Pinpoint the cell where the given text exists, returning its [X, Y] midpoint coordinate. 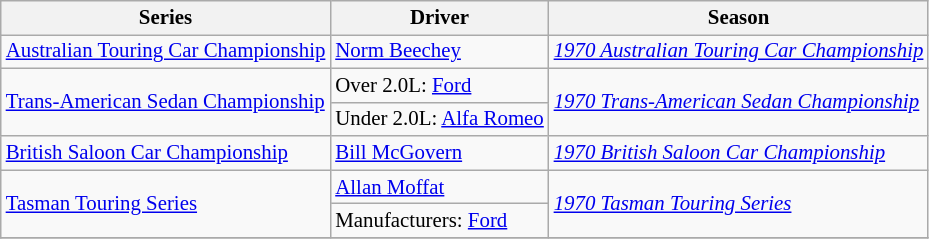
1970 Australian Touring Car Championship [739, 51]
Under 2.0L: Alfa Romeo [439, 119]
Trans-American Sedan Championship [166, 102]
British Saloon Car Championship [166, 153]
Driver [439, 18]
Tasman Touring Series [166, 204]
Season [739, 18]
Norm Beechey [439, 51]
Australian Touring Car Championship [166, 51]
Over 2.0L: Ford [439, 85]
Manufacturers: Ford [439, 221]
Allan Moffat [439, 187]
1970 British Saloon Car Championship [739, 153]
1970 Trans-American Sedan Championship [739, 102]
1970 Tasman Touring Series [739, 204]
Bill McGovern [439, 153]
Series [166, 18]
